Locate the cell with the specified text and output its (x, y) center coordinate. 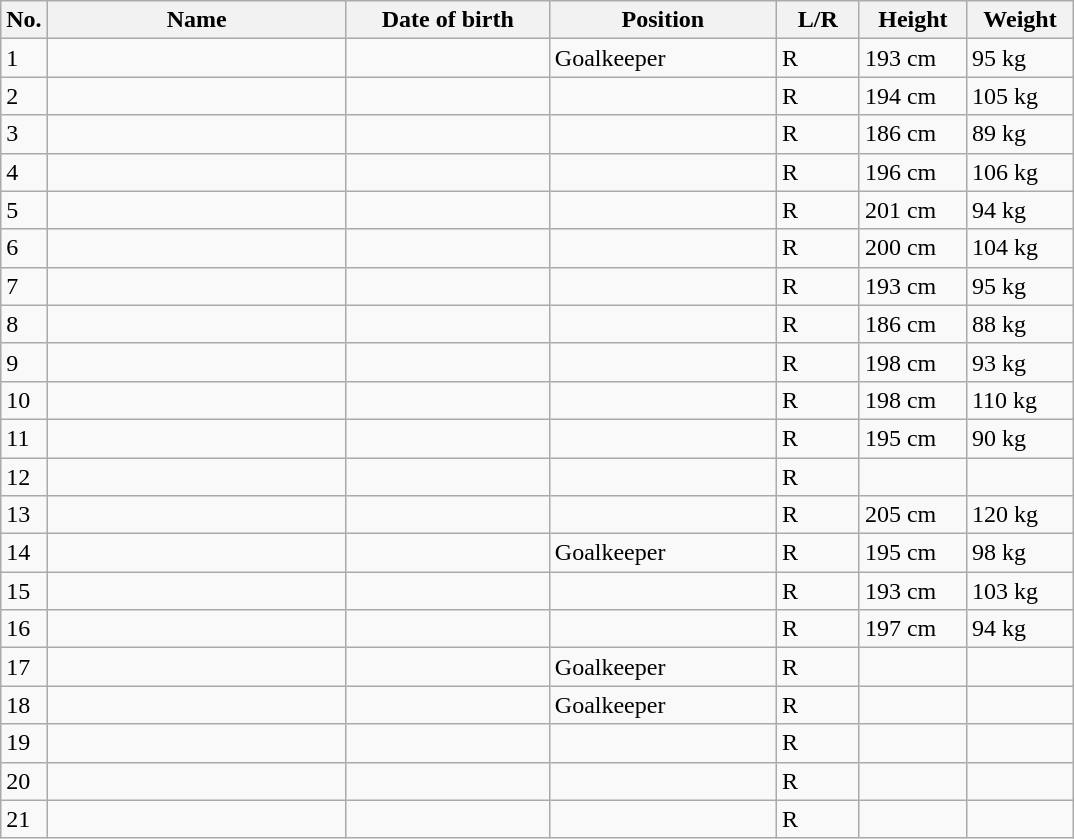
98 kg (1020, 553)
194 cm (912, 96)
10 (24, 400)
Height (912, 20)
201 cm (912, 210)
14 (24, 553)
L/R (818, 20)
88 kg (1020, 324)
21 (24, 819)
6 (24, 248)
11 (24, 438)
93 kg (1020, 362)
110 kg (1020, 400)
90 kg (1020, 438)
104 kg (1020, 248)
7 (24, 286)
No. (24, 20)
17 (24, 667)
2 (24, 96)
15 (24, 591)
18 (24, 705)
5 (24, 210)
16 (24, 629)
Position (662, 20)
89 kg (1020, 134)
12 (24, 477)
19 (24, 743)
103 kg (1020, 591)
205 cm (912, 515)
106 kg (1020, 172)
Name (196, 20)
200 cm (912, 248)
196 cm (912, 172)
20 (24, 781)
3 (24, 134)
8 (24, 324)
13 (24, 515)
197 cm (912, 629)
Date of birth (448, 20)
1 (24, 58)
Weight (1020, 20)
4 (24, 172)
105 kg (1020, 96)
9 (24, 362)
120 kg (1020, 515)
